Detect which cell encompasses the target text, then output its [x, y] center coordinate. 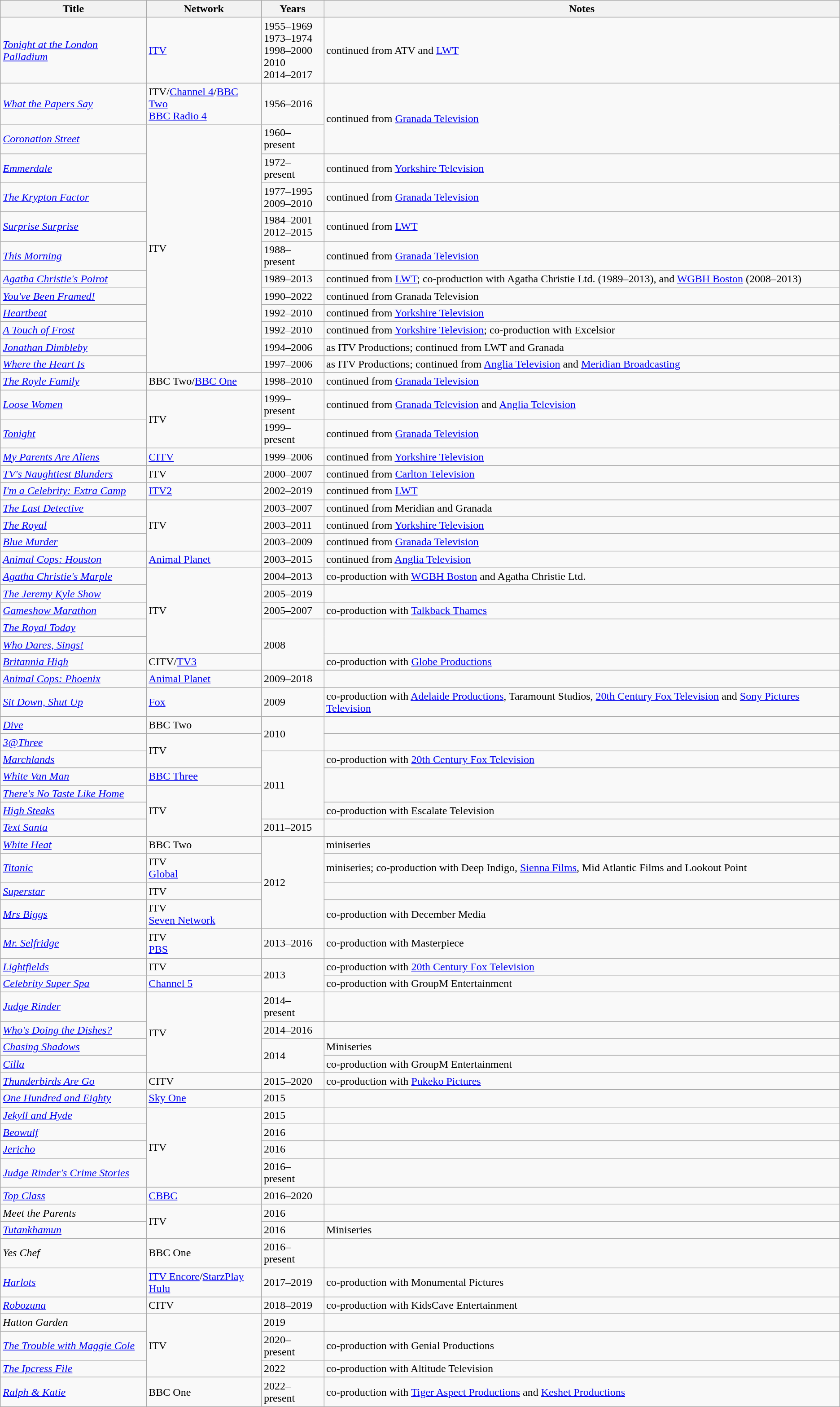
Animal Cops: Phoenix [74, 679]
1997–2006 [293, 364]
2009 [293, 702]
The Trouble with Maggie Cole [74, 1346]
White Heat [74, 845]
Years [293, 9]
One Hundred and Eighty [74, 1098]
as ITV Productions; continued from LWT and Granada [582, 347]
Mrs Biggs [74, 914]
1955–19691973–19741998–200020102014–2017 [293, 50]
2020–present [293, 1346]
ITVPBS [204, 943]
2003–2007 [293, 508]
co-production with Tiger Aspect Productions and Keshet Productions [582, 1392]
Cilla [74, 1064]
2016–2020 [293, 1196]
Marchlands [74, 759]
2008 [293, 644]
Coronation Street [74, 139]
Where the Heart Is [74, 364]
2014 [293, 1056]
Sit Down, Shut Up [74, 702]
The Royal Today [74, 627]
Judge Rinder's Crime Stories [74, 1172]
Who's Doing the Dishes? [74, 1030]
co-production with Masterpiece [582, 943]
Tonight at the London Palladium [74, 50]
2022 [293, 1369]
2005–2007 [293, 610]
Channel 5 [204, 984]
You've Been Framed! [74, 296]
2015–2020 [293, 1081]
continued from LWT; co-production with Agatha Christie Ltd. (1989–2013), and WGBH Boston (2008–2013) [582, 279]
Jekyll and Hyde [74, 1115]
continued from ATV and LWT [582, 50]
Network [204, 9]
BBC Three [204, 776]
1972–present [293, 168]
Titanic [74, 868]
miniseries; co-production with Deep Indigo, Sienna Films, Mid Atlantic Films and Lookout Point [582, 868]
2017–2019 [293, 1282]
co-production with Talkback Thames [582, 610]
I'm a Celebrity: Extra Camp [74, 491]
2002–2019 [293, 491]
co-production with Globe Productions [582, 662]
Beowulf [74, 1132]
Gameshow Marathon [74, 610]
2018–2019 [293, 1306]
continued from Carlton Television [582, 474]
1994–2006 [293, 347]
2003–2011 [293, 525]
Jonathan Dimbleby [74, 347]
2013 [293, 975]
Chasing Shadows [74, 1047]
The Ipcress File [74, 1369]
co-production with KidsCave Entertainment [582, 1306]
2014–2016 [293, 1030]
co-production with Monumental Pictures [582, 1282]
Lightfields [74, 966]
2000–2007 [293, 474]
2019 [293, 1323]
Thunderbirds Are Go [74, 1081]
Harlots [74, 1282]
co-production with WGBH Boston and Agatha Christie Ltd. [582, 576]
continued from Granada Television and Anglia Television [582, 405]
Agatha Christie's Poirot [74, 279]
Notes [582, 9]
co-production with Genial Productions [582, 1346]
3@Three [74, 742]
ITV Encore/StarzPlayHulu [204, 1282]
2012 [293, 882]
co-production with December Media [582, 914]
Title [74, 9]
CITV/TV3 [204, 662]
2014–present [293, 1007]
Animal Cops: Houston [74, 559]
1984–20012012–2015 [293, 226]
My Parents Are Aliens [74, 457]
1998–2010 [293, 381]
1960–present [293, 139]
This Morning [74, 256]
Loose Women [74, 405]
continued from Anglia Television [582, 559]
2005–2019 [293, 593]
1977–19952009–2010 [293, 197]
ITV/Channel 4/BBC TwoBBC Radio 4 [204, 104]
ITVSeven Network [204, 914]
Text Santa [74, 828]
The Krypton Factor [74, 197]
Ralph & Katie [74, 1392]
2004–2013 [293, 576]
The Royal [74, 525]
miniseries [582, 845]
co-production with Pukeko Pictures [582, 1081]
The Last Detective [74, 508]
Fox [204, 702]
There's No Taste Like Home [74, 793]
Top Class [74, 1196]
What the Papers Say [74, 104]
CBBC [204, 1196]
White Van Man [74, 776]
Celebrity Super Spa [74, 984]
continued from Meridian and Granada [582, 508]
2003–2015 [293, 559]
continued from Yorkshire Television; co-production with Excelsior [582, 330]
ITVGlobal [204, 868]
The Jeremy Kyle Show [74, 593]
2011–2015 [293, 828]
co-production with Altitude Television [582, 1369]
Tutankhamun [74, 1230]
co-production with Escalate Television [582, 811]
1989–2013 [293, 279]
1988–present [293, 256]
2013–2016 [293, 943]
Blue Murder [74, 542]
Yes Chef [74, 1253]
1990–2022 [293, 296]
Heartbeat [74, 313]
2009–2018 [293, 679]
Surprise Surprise [74, 226]
Tonight [74, 434]
co-production with Adelaide Productions, Taramount Studios, 20th Century Fox Television and Sony Pictures Television [582, 702]
Mr. Selfridge [74, 943]
Britannia High [74, 662]
ITV2 [204, 491]
BBC Two/BBC One [204, 381]
A Touch of Frost [74, 330]
Superstar [74, 891]
2010 [293, 734]
Emmerdale [74, 168]
2022–present [293, 1392]
Meet the Parents [74, 1213]
Robozuna [74, 1306]
TV's Naughtiest Blunders [74, 474]
2003–2009 [293, 542]
Jericho [74, 1149]
as ITV Productions; continued from Anglia Television and Meridian Broadcasting [582, 364]
The Royle Family [74, 381]
Judge Rinder [74, 1007]
1999–2006 [293, 457]
Hatton Garden [74, 1323]
1956–2016 [293, 104]
Who Dares, Sings! [74, 645]
Agatha Christie's Marple [74, 576]
2011 [293, 785]
Dive [74, 725]
Sky One [204, 1098]
High Steaks [74, 811]
